Capture the cell that displays the provided text and extract its (x, y) central coordinate. 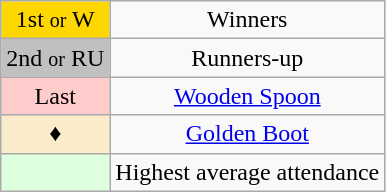
Last (56, 96)
Wooden Spoon (248, 96)
Golden Boot (248, 134)
1st or W (56, 20)
2nd or RU (56, 58)
Highest average attendance (248, 172)
Runners-up (248, 58)
Winners (248, 20)
♦ (56, 134)
